Find where the given text appears and provide that cell's center as [X, Y] coordinate. 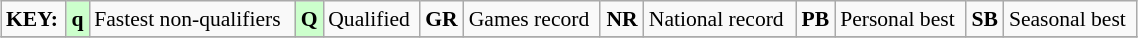
Games record [532, 19]
q [78, 19]
Fastest non-qualifiers [192, 19]
Q [309, 19]
Personal best [900, 19]
Qualified [371, 19]
National record [720, 19]
Seasonal best [1070, 19]
GR [442, 19]
SB [985, 19]
PB [816, 19]
NR [622, 19]
KEY: [34, 19]
